Provide the [x, y] coordinate of the cell's center where the given text is located.  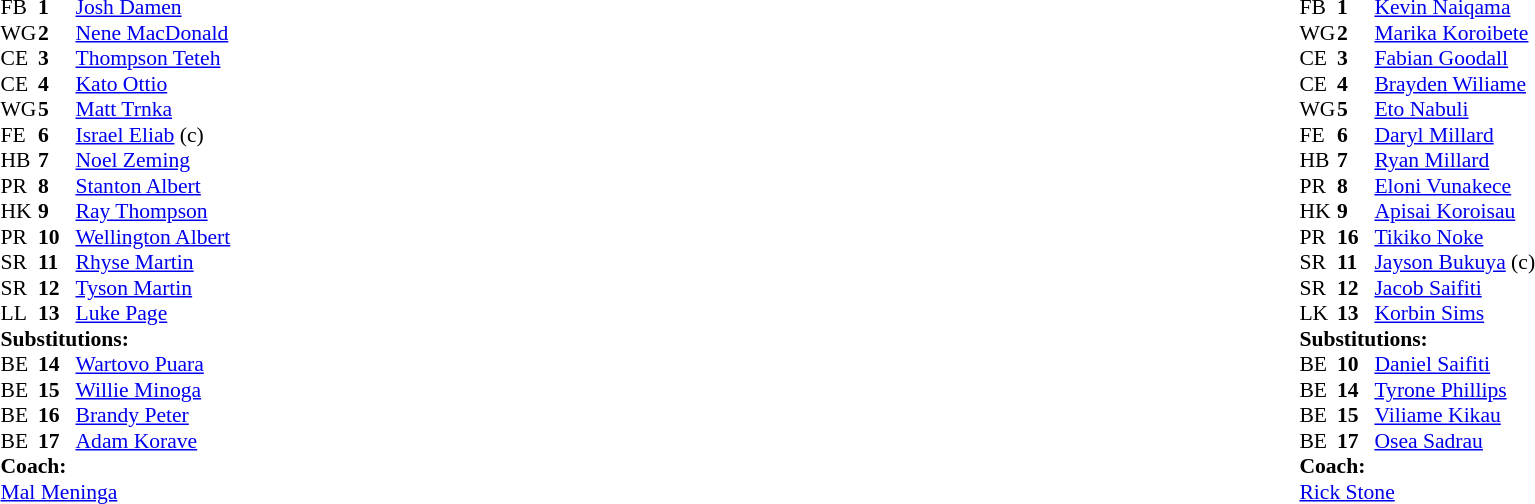
Eto Nabuli [1454, 109]
Jayson Bukuya (c) [1454, 263]
Viliame Kikau [1454, 415]
Wartovo Puara [154, 365]
Tyrone Phillips [1454, 390]
LL [19, 313]
Kato Ottio [154, 84]
Wellington Albert [154, 237]
Fabian Goodall [1454, 59]
Stanton Albert [154, 186]
Daryl Millard [1454, 135]
Willie Minoga [154, 390]
Nene MacDonald [154, 33]
Israel Eliab (c) [154, 135]
LK [1318, 313]
Daniel Saifiti [1454, 365]
Brayden Wiliame [1454, 84]
Eloni Vunakece [1454, 186]
Adam Korave [154, 441]
Tikiko Noke [1454, 237]
Ray Thompson [154, 211]
Brandy Peter [154, 415]
Tyson Martin [154, 288]
Noel Zeming [154, 161]
Osea Sadrau [1454, 441]
Luke Page [154, 313]
Matt Trnka [154, 109]
Rhyse Martin [154, 263]
Ryan Millard [1454, 161]
Korbin Sims [1454, 313]
Apisai Koroisau [1454, 211]
Marika Koroibete [1454, 33]
Jacob Saifiti [1454, 288]
Thompson Teteh [154, 59]
